Identify which cell holds the provided text, then report its (X, Y) central coordinate. 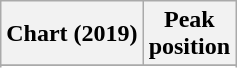
Peakposition (189, 34)
Chart (2019) (72, 34)
